Detect which cell encompasses the target text, then output its [X, Y] center coordinate. 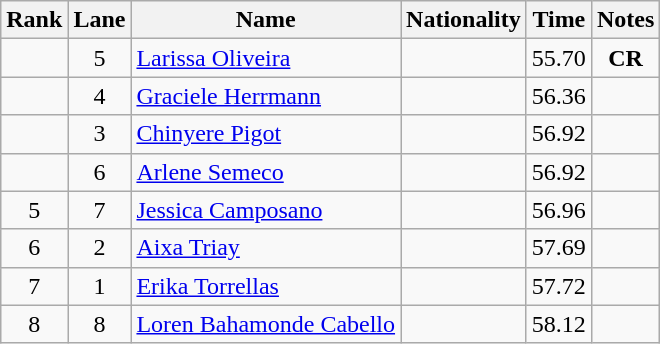
1 [100, 286]
Name [266, 20]
56.96 [558, 210]
Erika Torrellas [266, 286]
3 [100, 134]
Lane [100, 20]
2 [100, 248]
Notes [625, 20]
Rank [34, 20]
Time [558, 20]
Graciele Herrmann [266, 96]
Chinyere Pigot [266, 134]
Aixa Triay [266, 248]
Larissa Oliveira [266, 58]
58.12 [558, 324]
57.69 [558, 248]
Jessica Camposano [266, 210]
Loren Bahamonde Cabello [266, 324]
57.72 [558, 286]
Nationality [464, 20]
Arlene Semeco [266, 172]
56.36 [558, 96]
55.70 [558, 58]
CR [625, 58]
4 [100, 96]
